Scan for the cell matching the given text and deliver its (X, Y) coordinate at center. 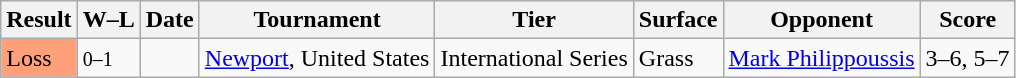
International Series (534, 58)
Score (968, 20)
Tournament (317, 20)
Opponent (822, 20)
Tier (534, 20)
0–1 (108, 58)
W–L (108, 20)
Grass (678, 58)
3–6, 5–7 (968, 58)
Newport, United States (317, 58)
Result (39, 20)
Date (170, 20)
Surface (678, 20)
Mark Philippoussis (822, 58)
Loss (39, 58)
